For the text-containing cell, return its midpoint in [X, Y] coordinate format. 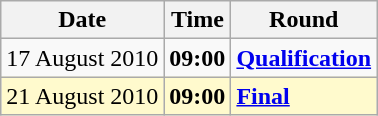
Round [304, 20]
17 August 2010 [82, 58]
Date [82, 20]
Final [304, 96]
Time [198, 20]
Qualification [304, 58]
21 August 2010 [82, 96]
